Find where the given text appears and provide that cell's center as [X, Y] coordinate. 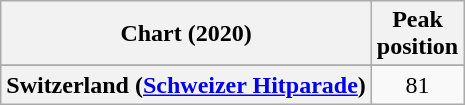
81 [417, 85]
Peakposition [417, 34]
Chart (2020) [186, 34]
Switzerland (Schweizer Hitparade) [186, 85]
